Capture the cell that displays the provided text and extract its [x, y] central coordinate. 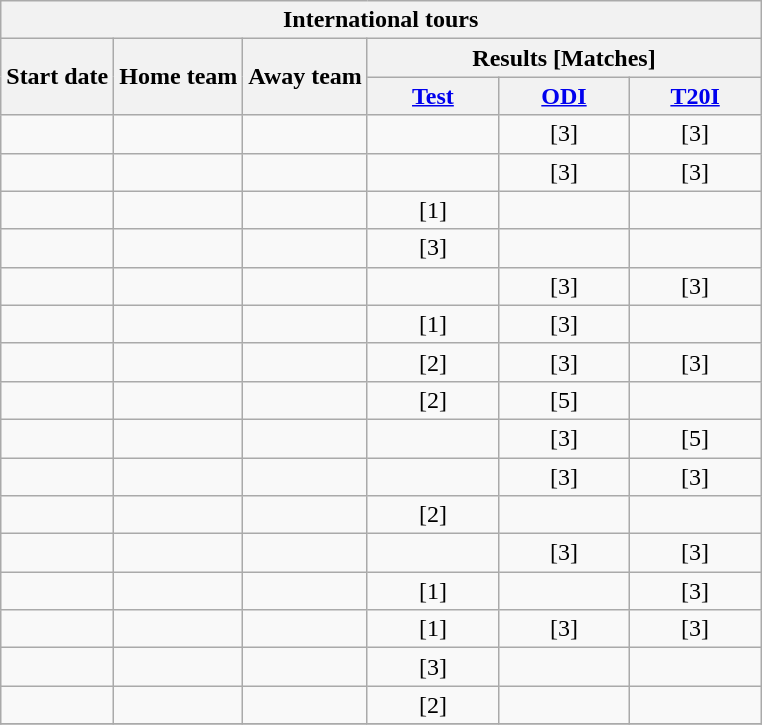
ODI [564, 96]
Test [432, 96]
Results [Matches] [564, 58]
Start date [58, 77]
T20I [696, 96]
Home team [178, 77]
Away team [306, 77]
International tours [381, 20]
